Provide the [X, Y] coordinate of the cell's center where the given text is located.  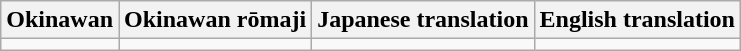
Okinawan [60, 20]
English translation [637, 20]
Japanese translation [423, 20]
Okinawan rōmaji [216, 20]
